Detect which cell encompasses the target text, then output its [X, Y] center coordinate. 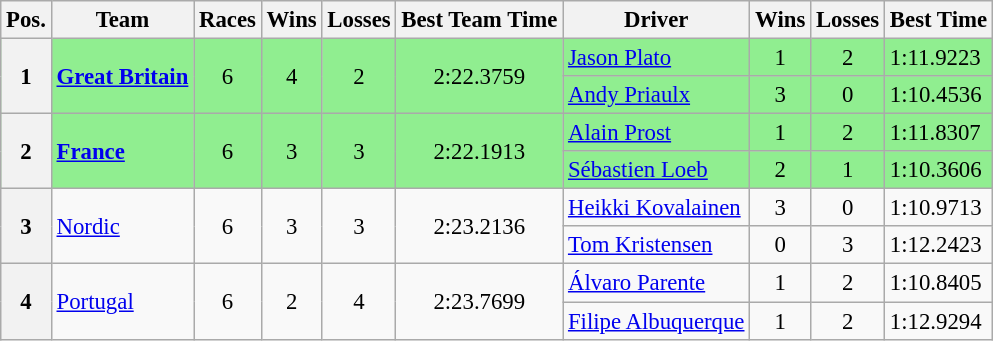
Alain Prost [656, 133]
1:10.4536 [939, 95]
Team [122, 20]
Álvaro Parente [656, 283]
Tom Kristensen [656, 245]
1:11.8307 [939, 133]
Andy Priaulx [656, 95]
1:10.3606 [939, 170]
Best Time [939, 20]
Pos. [26, 20]
Great Britain [122, 76]
1:10.9713 [939, 208]
1:12.9294 [939, 321]
Jason Plato [656, 58]
Nordic [122, 226]
2:22.3759 [480, 76]
1:12.2423 [939, 245]
Races [228, 20]
2:23.2136 [480, 226]
2:22.1913 [480, 152]
Filipe Albuquerque [656, 321]
Best Team Time [480, 20]
Driver [656, 20]
1:11.9223 [939, 58]
Sébastien Loeb [656, 170]
1:10.8405 [939, 283]
Heikki Kovalainen [656, 208]
Portugal [122, 302]
2:23.7699 [480, 302]
France [122, 152]
